For the text-containing cell, return its midpoint in [x, y] coordinate format. 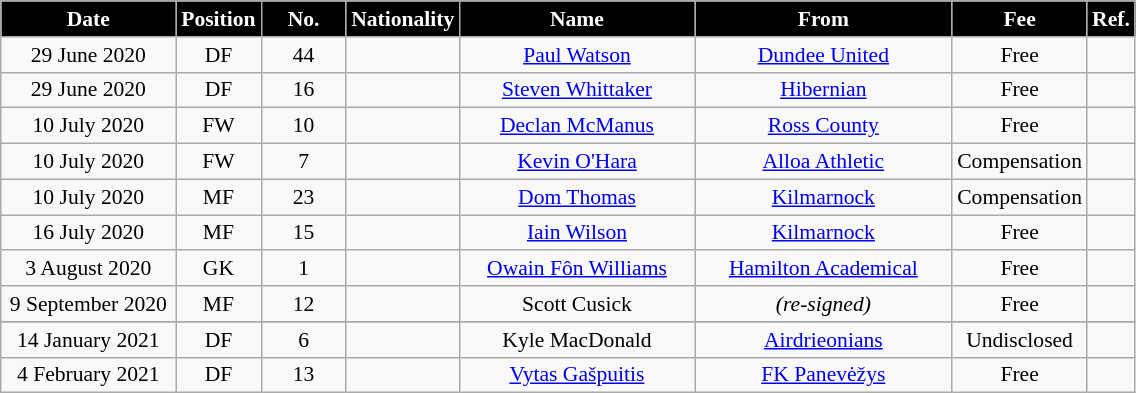
Nationality [402, 19]
Steven Whittaker [576, 90]
FK Panevėžys [824, 375]
16 July 2020 [88, 233]
GK [218, 269]
Scott Cusick [576, 304]
Vytas Gašpuitis [576, 375]
Undisclosed [1020, 340]
Name [576, 19]
No. [304, 19]
Ref. [1111, 19]
Owain Fôn Williams [576, 269]
10 [304, 126]
From [824, 19]
Position [218, 19]
16 [304, 90]
Alloa Athletic [824, 162]
14 January 2021 [88, 340]
(re-signed) [824, 304]
Hamilton Academical [824, 269]
44 [304, 55]
12 [304, 304]
4 February 2021 [88, 375]
Airdrieonians [824, 340]
Date [88, 19]
Kevin O'Hara [576, 162]
Ross County [824, 126]
1 [304, 269]
Declan McManus [576, 126]
6 [304, 340]
9 September 2020 [88, 304]
3 August 2020 [88, 269]
13 [304, 375]
7 [304, 162]
Iain Wilson [576, 233]
Dundee United [824, 55]
Kyle MacDonald [576, 340]
15 [304, 233]
23 [304, 197]
Hibernian [824, 90]
Fee [1020, 19]
Dom Thomas [576, 197]
Paul Watson [576, 55]
